From the cell containing the given text, extract its center point as [x, y] coordinate. 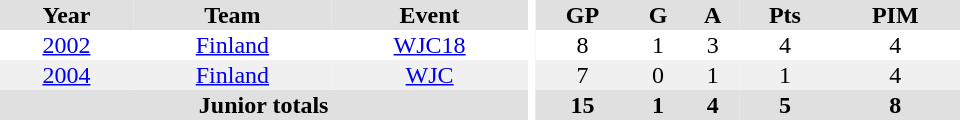
GP [582, 15]
2002 [66, 45]
15 [582, 105]
5 [784, 105]
WJC18 [430, 45]
A [712, 15]
Junior totals [264, 105]
0 [658, 75]
Pts [784, 15]
G [658, 15]
Team [232, 15]
PIM [895, 15]
2004 [66, 75]
Event [430, 15]
3 [712, 45]
7 [582, 75]
Year [66, 15]
WJC [430, 75]
